Output the [X, Y] coordinate of the center of the cell containing the given text.  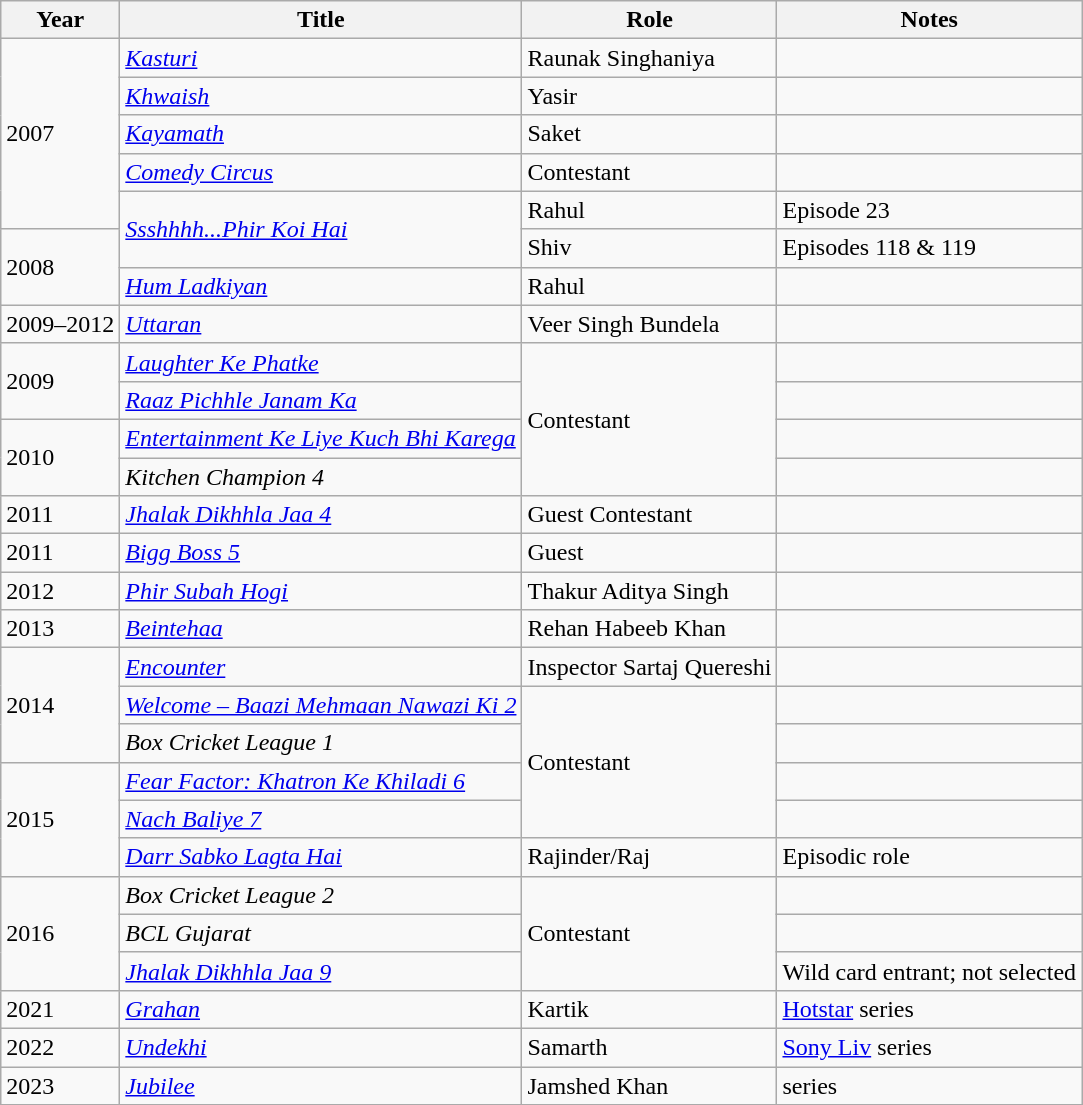
Uttaran [321, 324]
Hotstar series [930, 1009]
2021 [60, 1009]
Year [60, 20]
2023 [60, 1085]
Yasir [650, 96]
Ssshhhh...Phir Koi Hai [321, 229]
2010 [60, 457]
Jhalak Dikhhla Jaa 9 [321, 971]
Comedy Circus [321, 172]
Beintehaa [321, 629]
2012 [60, 591]
2008 [60, 267]
Guest Contestant [650, 515]
BCL Gujarat [321, 933]
2014 [60, 705]
Jamshed Khan [650, 1085]
2009 [60, 381]
2015 [60, 819]
Notes [930, 20]
2009–2012 [60, 324]
Kitchen Champion 4 [321, 477]
2022 [60, 1047]
Entertainment Ke Liye Kuch Bhi Karega [321, 438]
Veer Singh Bundela [650, 324]
Episode 23 [930, 210]
2007 [60, 134]
Nach Baliye 7 [321, 819]
Episodes 118 & 119 [930, 248]
2013 [60, 629]
Saket [650, 134]
2016 [60, 933]
Fear Factor: Khatron Ke Khiladi 6 [321, 781]
Sony Liv series [930, 1047]
Laughter Ke Phatke [321, 362]
Box Cricket League 1 [321, 743]
Welcome – Baazi Mehmaan Nawazi Ki 2 [321, 705]
Undekhi [321, 1047]
Guest [650, 553]
Phir Subah Hogi [321, 591]
Kayamath [321, 134]
Raaz Pichhle Janam Ka [321, 400]
Episodic role [930, 857]
Shiv [650, 248]
Darr Sabko Lagta Hai [321, 857]
Jubilee [321, 1085]
Rajinder/Raj [650, 857]
Role [650, 20]
Box Cricket League 2 [321, 895]
series [930, 1085]
Jhalak Dikhhla Jaa 4 [321, 515]
Samarth [650, 1047]
Thakur Aditya Singh [650, 591]
Inspector Sartaj Quereshi [650, 667]
Rehan Habeeb Khan [650, 629]
Raunak Singhaniya [650, 58]
Kasturi [321, 58]
Hum Ladkiyan [321, 286]
Bigg Boss 5 [321, 553]
Title [321, 20]
Grahan [321, 1009]
Wild card entrant; not selected [930, 971]
Kartik [650, 1009]
Khwaish [321, 96]
Encounter [321, 667]
